Identify which cell holds the provided text, then report its [X, Y] central coordinate. 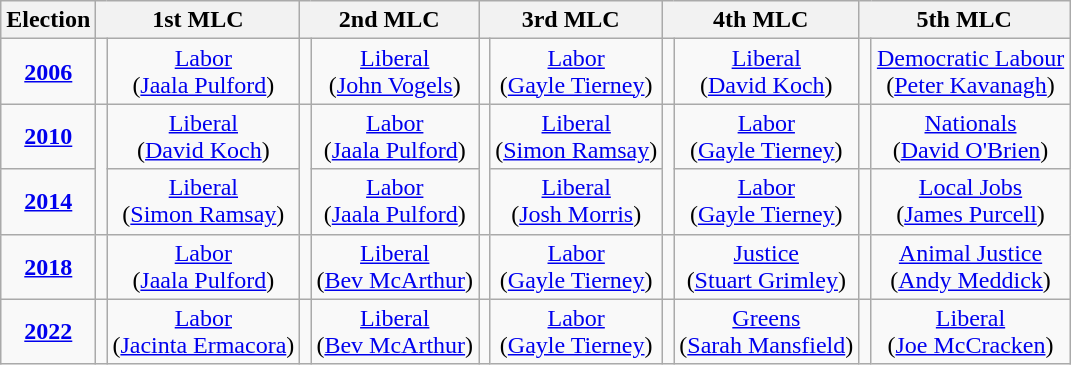
Animal Justice(Andy Meddick) [970, 266]
Labor(Jacinta Ermacora) [204, 332]
Democratic Labour(Peter Kavanagh) [970, 72]
2nd MLC [390, 20]
2022 [48, 332]
Liberal(Josh Morris) [576, 202]
Local Jobs(James Purcell) [970, 202]
2014 [48, 202]
Liberal(Joe McCracken) [970, 332]
2006 [48, 72]
Election [48, 20]
Liberal(John Vogels) [395, 72]
4th MLC [761, 20]
2010 [48, 136]
Greens(Sarah Mansfield) [766, 332]
1st MLC [198, 20]
3rd MLC [571, 20]
Nationals(David O'Brien) [970, 136]
2018 [48, 266]
5th MLC [964, 20]
Justice(Stuart Grimley) [766, 266]
